Find where the given text appears and provide that cell's center as (X, Y) coordinate. 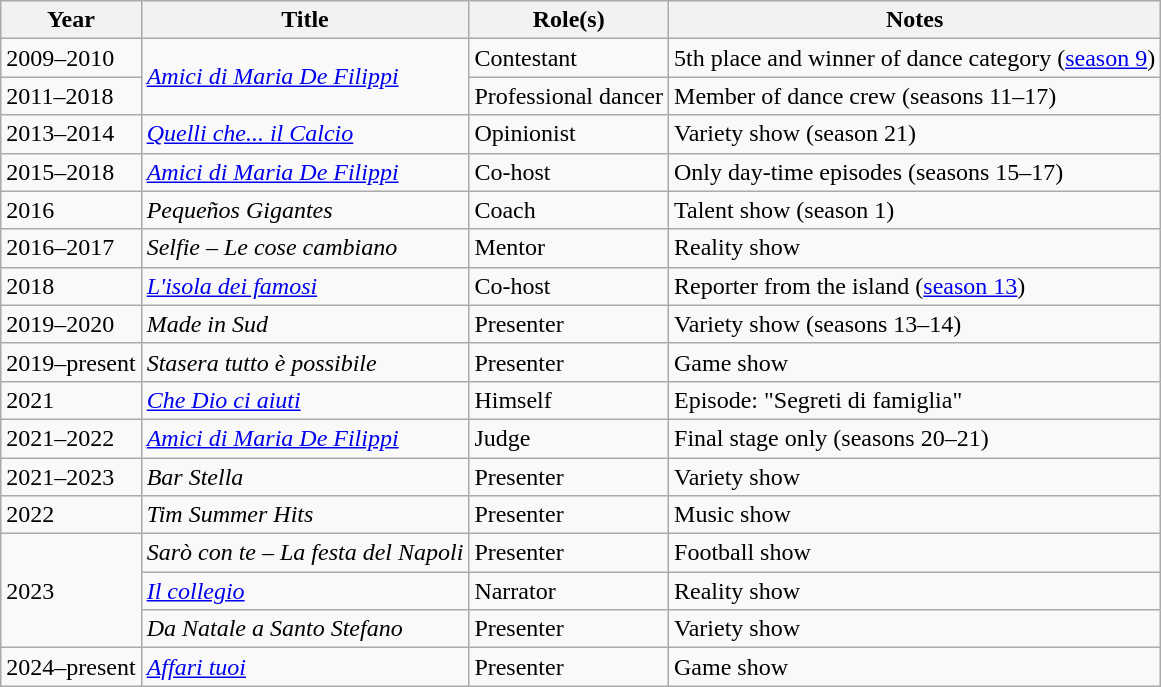
Judge (569, 438)
Bar Stella (305, 477)
Football show (915, 553)
Narrator (569, 591)
Coach (569, 210)
2016 (71, 210)
Role(s) (569, 20)
2016–2017 (71, 248)
Variety show (seasons 13–14) (915, 324)
Final stage only (seasons 20–21) (915, 438)
2013–2014 (71, 134)
2021 (71, 400)
2011–2018 (71, 96)
Mentor (569, 248)
Contestant (569, 58)
Music show (915, 515)
Che Dio ci aiuti (305, 400)
2021–2022 (71, 438)
Notes (915, 20)
Da Natale a Santo Stefano (305, 629)
Opinionist (569, 134)
Only day-time episodes (seasons 15–17) (915, 172)
Selfie – Le cose cambiano (305, 248)
Affari tuoi (305, 667)
Pequeños Gigantes (305, 210)
2019–present (71, 362)
5th place and winner of dance category (season 9) (915, 58)
Stasera tutto è possibile (305, 362)
2022 (71, 515)
2018 (71, 286)
Professional dancer (569, 96)
Episode: "Segreti di famiglia" (915, 400)
2015–2018 (71, 172)
Quelli che... il Calcio (305, 134)
Sarò con te – La festa del Napoli (305, 553)
Reporter from the island (season 13) (915, 286)
Member of dance crew (seasons 11–17) (915, 96)
2019–2020 (71, 324)
Talent show (season 1) (915, 210)
2024–present (71, 667)
Made in Sud (305, 324)
2023 (71, 591)
Il collegio (305, 591)
2021–2023 (71, 477)
Tim Summer Hits (305, 515)
Himself (569, 400)
L'isola dei famosi (305, 286)
2009–2010 (71, 58)
Year (71, 20)
Title (305, 20)
Variety show (season 21) (915, 134)
